Return the [X, Y] coordinate for the center point of the cell that contains the specified text.  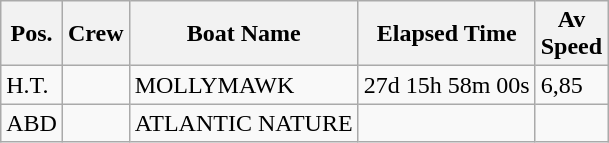
6,85 [571, 85]
AvSpeed [571, 34]
ATLANTIC NATURE [244, 123]
Pos. [32, 34]
MOLLYMAWK [244, 85]
Boat Name [244, 34]
Elapsed Time [446, 34]
Crew [96, 34]
27d 15h 58m 00s [446, 85]
H.T. [32, 85]
ABD [32, 123]
